For the text-containing cell, return its midpoint in (X, Y) coordinate format. 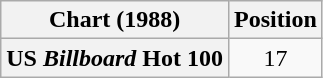
Chart (1988) (115, 20)
Position (276, 20)
US Billboard Hot 100 (115, 58)
17 (276, 58)
